Identify which cell holds the provided text, then report its (x, y) central coordinate. 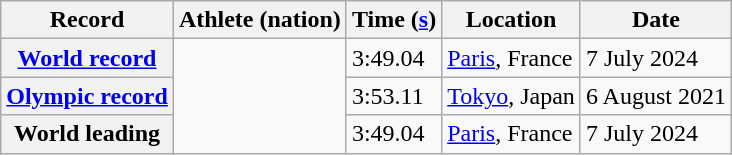
Record (88, 20)
6 August 2021 (656, 96)
World leading (88, 134)
Time (s) (394, 20)
Date (656, 20)
Location (512, 20)
Athlete (nation) (260, 20)
Tokyo, Japan (512, 96)
3:53.11 (394, 96)
World record (88, 58)
Olympic record (88, 96)
